Pinpoint the cell where the given text exists, returning its [X, Y] midpoint coordinate. 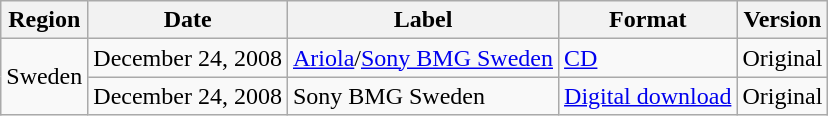
CD [648, 58]
Region [44, 20]
Digital download [648, 96]
Format [648, 20]
Date [188, 20]
Version [782, 20]
Sony BMG Sweden [422, 96]
Label [422, 20]
Sweden [44, 77]
Ariola/Sony BMG Sweden [422, 58]
